Output the [X, Y] coordinate of the center of the cell containing the given text.  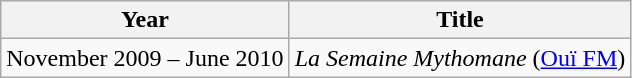
Year [145, 20]
Title [460, 20]
La Semaine Mythomane (Ouï FM) [460, 58]
November 2009 – June 2010 [145, 58]
